Return the [X, Y] coordinate for the center point of the cell that contains the specified text.  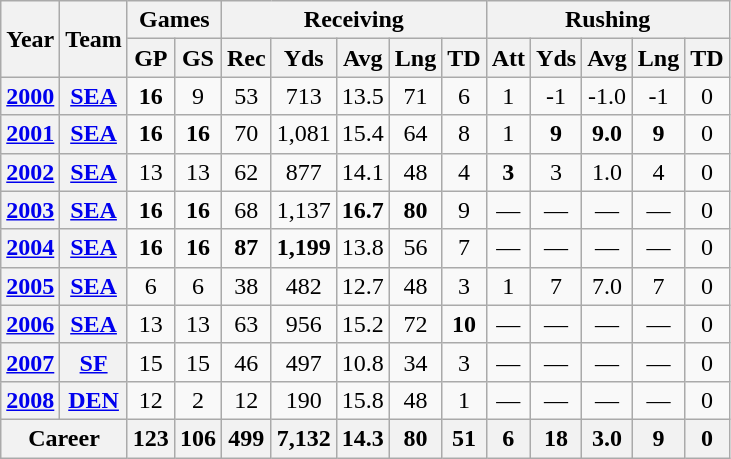
-1.0 [608, 96]
53 [246, 96]
2 [198, 400]
Year [30, 39]
482 [304, 286]
1,199 [304, 248]
15.2 [362, 324]
956 [304, 324]
GS [198, 58]
2004 [30, 248]
9.0 [608, 134]
15.8 [362, 400]
68 [246, 210]
123 [150, 438]
13.8 [362, 248]
190 [304, 400]
38 [246, 286]
GP [150, 58]
62 [246, 172]
877 [304, 172]
64 [415, 134]
2000 [30, 96]
499 [246, 438]
1,137 [304, 210]
63 [246, 324]
72 [415, 324]
34 [415, 362]
Games [174, 20]
87 [246, 248]
2008 [30, 400]
2002 [30, 172]
2003 [30, 210]
14.3 [362, 438]
497 [304, 362]
Att [508, 58]
56 [415, 248]
15.4 [362, 134]
713 [304, 96]
Rushing [608, 20]
16.7 [362, 210]
2006 [30, 324]
14.1 [362, 172]
71 [415, 96]
1.0 [608, 172]
10 [464, 324]
10.8 [362, 362]
1,081 [304, 134]
3.0 [608, 438]
Receiving [354, 20]
Career [64, 438]
7.0 [608, 286]
7,132 [304, 438]
DEN [94, 400]
2005 [30, 286]
70 [246, 134]
13.5 [362, 96]
Rec [246, 58]
106 [198, 438]
46 [246, 362]
8 [464, 134]
2001 [30, 134]
SF [94, 362]
12.7 [362, 286]
51 [464, 438]
18 [556, 438]
2007 [30, 362]
Team [94, 39]
